Pinpoint the cell where the given text exists, returning its (X, Y) midpoint coordinate. 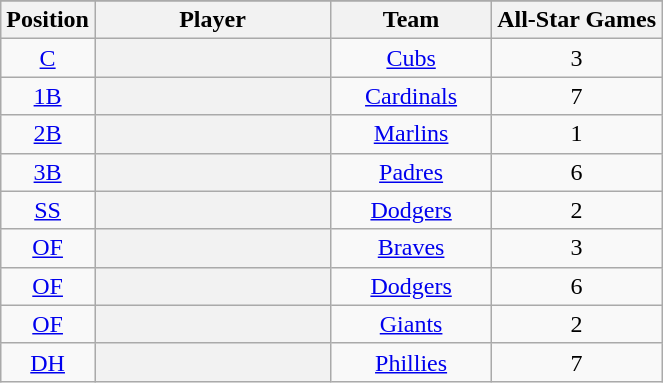
2B (48, 134)
Padres (412, 172)
SS (48, 210)
Braves (412, 248)
1 (577, 134)
All-Star Games (577, 20)
Position (48, 20)
C (48, 58)
Cardinals (412, 96)
Player (212, 20)
3B (48, 172)
Phillies (412, 362)
Team (412, 20)
DH (48, 362)
1B (48, 96)
Cubs (412, 58)
Giants (412, 324)
Marlins (412, 134)
